Return [X, Y] of the center of cell containing provided text 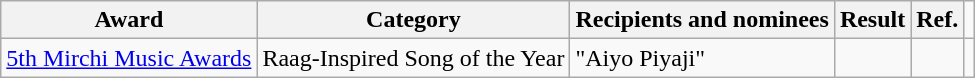
Recipients and nominees [702, 20]
Ref. [938, 20]
Category [414, 20]
Result [872, 20]
Raag-Inspired Song of the Year [414, 58]
"Aiyo Piyaji" [702, 58]
5th Mirchi Music Awards [129, 58]
Award [129, 20]
